Output the (X, Y) coordinate of the center of the cell containing the given text.  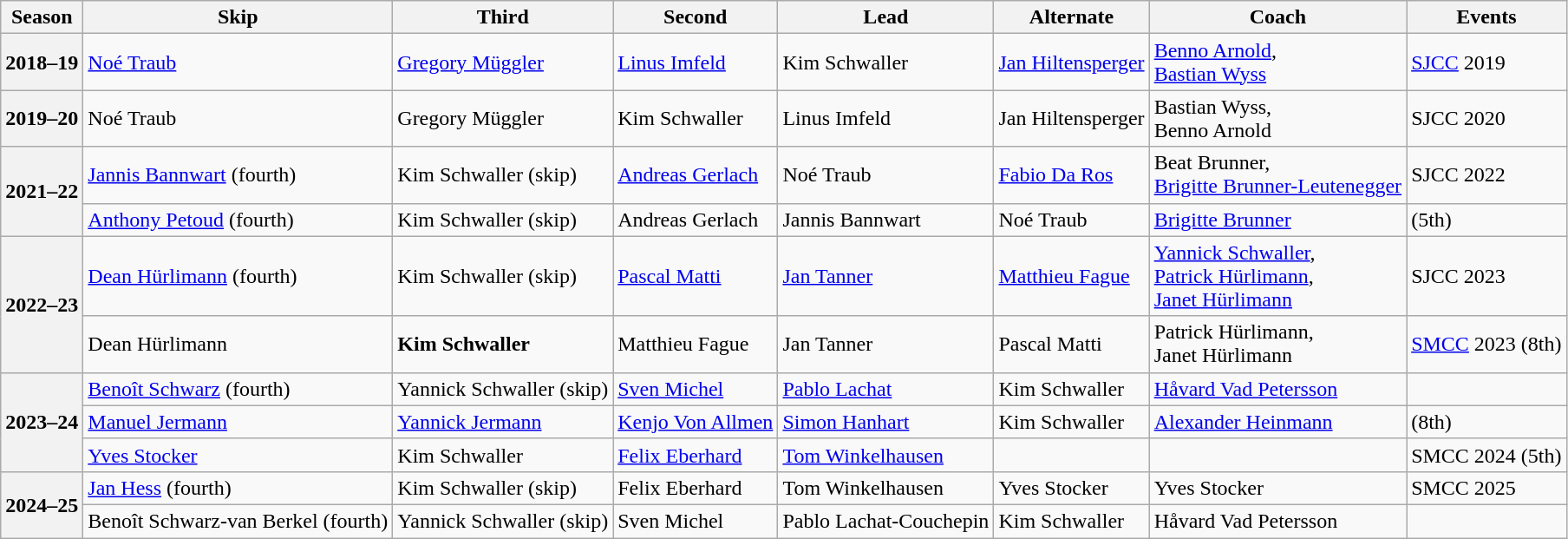
Yannick Schwaller,Patrick Hürlimann,Janet Hürlimann (1277, 276)
Manuel Jermann (238, 422)
Anthony Petoud (fourth) (238, 220)
Kenjo Von Allmen (696, 422)
SMCC 2023 (8th) (1486, 344)
SJCC 2023 (1486, 276)
Events (1486, 17)
SMCC 2025 (1486, 488)
Third (503, 17)
Alternate (1072, 17)
2018–19 (42, 62)
Pablo Lachat-Couchepin (886, 521)
Dean Hürlimann (238, 344)
2023–24 (42, 422)
Bastian Wyss,Benno Arnold (1277, 118)
(8th) (1486, 422)
SJCC 2019 (1486, 62)
Beat Brunner,Brigitte Brunner-Leutenegger (1277, 175)
Dean Hürlimann (fourth) (238, 276)
Patrick Hürlimann,Janet Hürlimann (1277, 344)
Benno Arnold,Bastian Wyss (1277, 62)
SJCC 2020 (1486, 118)
Fabio Da Ros (1072, 175)
2024–25 (42, 504)
Simon Hanhart (886, 422)
2021–22 (42, 191)
Benoît Schwarz (fourth) (238, 389)
Coach (1277, 17)
Jannis Bannwart (886, 220)
SJCC 2022 (1486, 175)
Pablo Lachat (886, 389)
Brigitte Brunner (1277, 220)
(5th) (1486, 220)
Second (696, 17)
Jannis Bannwart (fourth) (238, 175)
Jan Hess (fourth) (238, 488)
Lead (886, 17)
SMCC 2024 (5th) (1486, 455)
Skip (238, 17)
Yannick Jermann (503, 422)
Benoît Schwarz-van Berkel (fourth) (238, 521)
Season (42, 17)
2019–20 (42, 118)
Alexander Heinmann (1277, 422)
2022–23 (42, 304)
